Return the (X, Y) coordinate for the center point of the cell that contains the specified text.  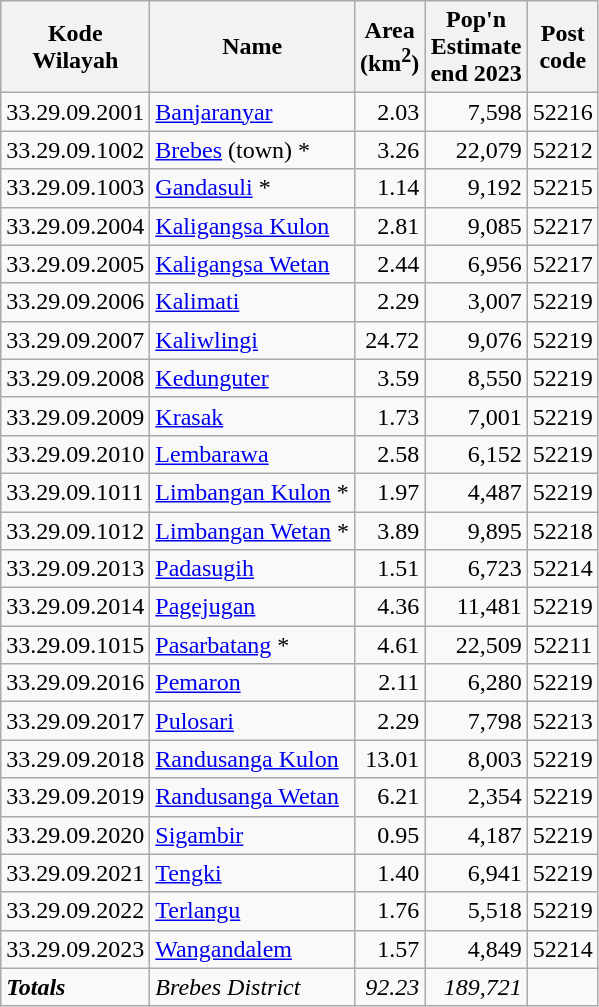
9,895 (476, 531)
1.40 (389, 873)
Kaligangsa Wetan (252, 264)
33.29.09.1015 (76, 645)
Limbangan Wetan * (252, 531)
Kedunguter (252, 378)
6,941 (476, 873)
4,487 (476, 492)
9,085 (476, 226)
52216 (562, 112)
6.21 (389, 797)
24.72 (389, 340)
8,550 (476, 378)
33.29.09.2019 (76, 797)
Pagejugan (252, 607)
Kaliwlingi (252, 340)
2.44 (389, 264)
4.36 (389, 607)
33.29.09.2022 (76, 911)
22,509 (476, 645)
33.29.09.2023 (76, 949)
3.59 (389, 378)
4,187 (476, 835)
1.97 (389, 492)
33.29.09.1003 (76, 188)
2.81 (389, 226)
Area (km2) (389, 47)
2,354 (476, 797)
KodeWilayah (76, 47)
Gandasuli * (252, 188)
8,003 (476, 759)
33.29.09.2018 (76, 759)
9,192 (476, 188)
6,152 (476, 454)
33.29.09.2008 (76, 378)
22,079 (476, 150)
33.29.09.2007 (76, 340)
Brebes District (252, 987)
33.29.09.2020 (76, 835)
52213 (562, 721)
33.29.09.1011 (76, 492)
Sigambir (252, 835)
Randusanga Kulon (252, 759)
Kalimati (252, 302)
Pop'n Estimateend 2023 (476, 47)
2.11 (389, 683)
3.89 (389, 531)
7,598 (476, 112)
9,076 (476, 340)
Brebes (town) * (252, 150)
7,001 (476, 416)
7,798 (476, 721)
1.57 (389, 949)
Postcode (562, 47)
5,518 (476, 911)
3.26 (389, 150)
3,007 (476, 302)
4.61 (389, 645)
6,280 (476, 683)
Terlangu (252, 911)
52215 (562, 188)
52212 (562, 150)
11,481 (476, 607)
Limbangan Kulon * (252, 492)
Name (252, 47)
33.29.09.2005 (76, 264)
Banjaranyar (252, 112)
6,956 (476, 264)
1.76 (389, 911)
52211 (562, 645)
2.03 (389, 112)
Pasarbatang * (252, 645)
Krasak (252, 416)
33.29.09.1012 (76, 531)
Totals (76, 987)
2.58 (389, 454)
189,721 (476, 987)
6,723 (476, 569)
33.29.09.2006 (76, 302)
1.51 (389, 569)
Tengki (252, 873)
13.01 (389, 759)
33.29.09.2009 (76, 416)
33.29.09.2021 (76, 873)
33.29.09.2010 (76, 454)
0.95 (389, 835)
33.29.09.2017 (76, 721)
33.29.09.2014 (76, 607)
4,849 (476, 949)
1.73 (389, 416)
Pemaron (252, 683)
Wangandalem (252, 949)
Kaligangsa Kulon (252, 226)
33.29.09.2001 (76, 112)
Padasugih (252, 569)
33.29.09.1002 (76, 150)
33.29.09.2013 (76, 569)
33.29.09.2016 (76, 683)
Lembarawa (252, 454)
33.29.09.2004 (76, 226)
92.23 (389, 987)
1.14 (389, 188)
Pulosari (252, 721)
52218 (562, 531)
Randusanga Wetan (252, 797)
